Find where the given text appears and provide that cell's center as [x, y] coordinate. 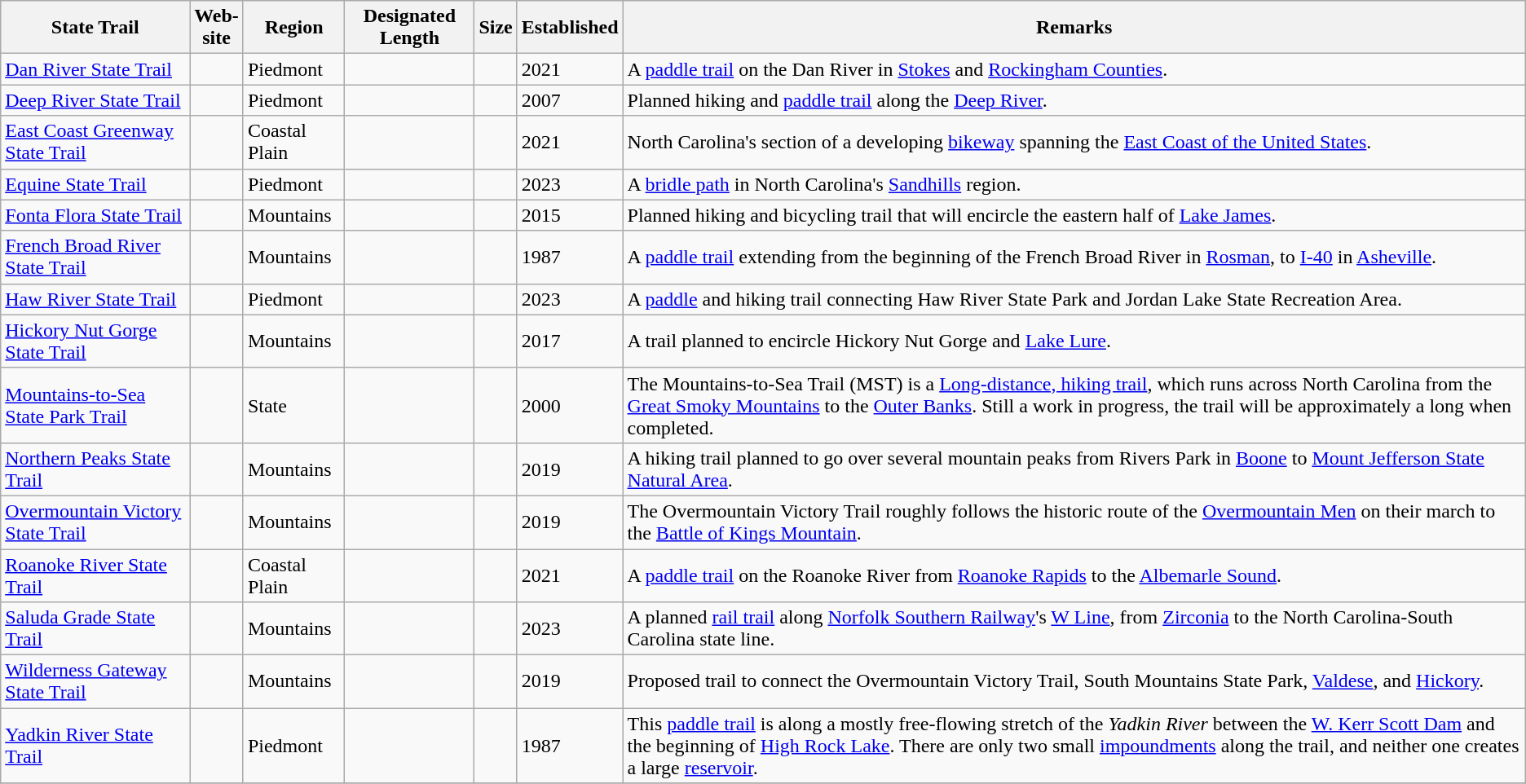
Planned hiking and paddle trail along the Deep River. [1074, 100]
Designated Length [409, 28]
Saluda Grade State Trail [95, 629]
Remarks [1074, 28]
Roanoke River State Trail [95, 575]
Northern Peaks State Trail [95, 469]
2015 [570, 215]
2000 [570, 405]
Web-site [217, 28]
Fonta Flora State Trail [95, 215]
Haw River State Trail [95, 299]
Deep River State Trail [95, 100]
A hiking trail planned to go over several mountain peaks from Rivers Park in Boone to Mount Jefferson State Natural Area. [1074, 469]
A planned rail trail along Norfolk Southern Railway's W Line, from Zirconia to the North Carolina-South Carolina state line. [1074, 629]
Overmountain Victory State Trail [95, 522]
Equine State Trail [95, 184]
Proposed trail to connect the Overmountain Victory Trail, South Mountains State Park, Valdese, and Hickory. [1074, 681]
The Overmountain Victory Trail roughly follows the historic route of the Overmountain Men on their march to the Battle of Kings Mountain. [1074, 522]
A paddle trail extending from the beginning of the French Broad River in Rosman, to I-40 in Asheville. [1074, 258]
Hickory Nut Gorge State Trail [95, 341]
A paddle trail on the Dan River in Stokes and Rockingham Counties. [1074, 69]
2017 [570, 341]
A bridle path in North Carolina's Sandhills region. [1074, 184]
State [293, 405]
A paddle and hiking trail connecting Haw River State Park and Jordan Lake State Recreation Area. [1074, 299]
North Carolina's section of a developing bikeway spanning the East Coast of the United States. [1074, 142]
A trail planned to encircle Hickory Nut Gorge and Lake Lure. [1074, 341]
State Trail [95, 28]
Region [293, 28]
Size [496, 28]
French Broad River State Trail [95, 258]
Planned hiking and bicycling trail that will encircle the eastern half of Lake James. [1074, 215]
2007 [570, 100]
East Coast Greenway State Trail [95, 142]
Yadkin River State Trail [95, 746]
Wilderness Gateway State Trail [95, 681]
A paddle trail on the Roanoke River from Roanoke Rapids to the Albemarle Sound. [1074, 575]
Mountains-to-Sea State Park Trail [95, 405]
Established [570, 28]
Dan River State Trail [95, 69]
